Pinpoint the cell where the given text exists, returning its (X, Y) midpoint coordinate. 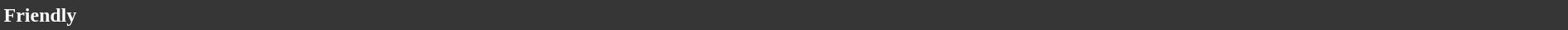
Friendly (784, 15)
